Provide the [X, Y] coordinate of the cell's center where the given text is located.  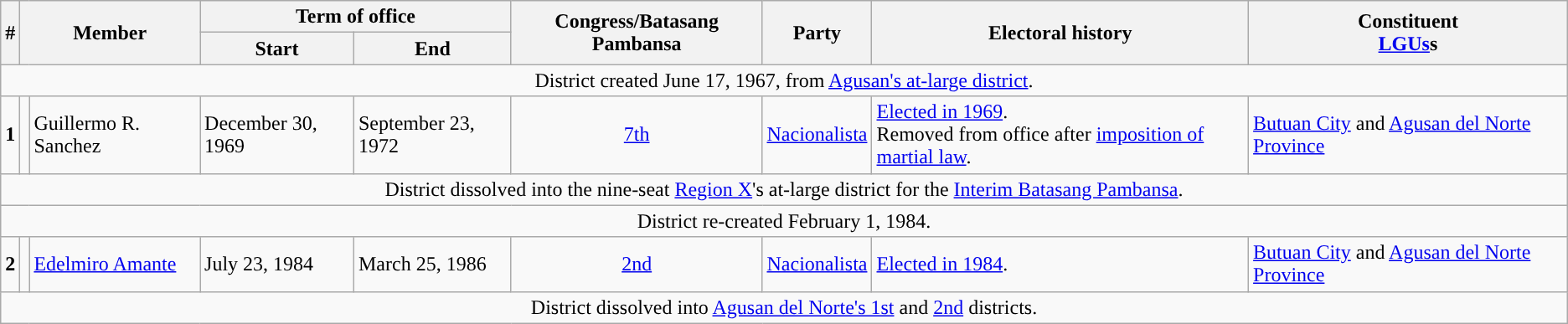
# [10, 33]
Edelmiro Amante [115, 265]
End [432, 49]
District created June 17, 1967, from Agusan's at-large district. [784, 80]
District re-created February 1, 1984. [784, 221]
Party [818, 33]
1 [10, 135]
2 [10, 265]
ConstituentLGUss [1409, 33]
July 23, 1984 [277, 265]
March 25, 1986 [432, 265]
Electoral history [1060, 33]
September 23, 1972 [432, 135]
Elected in 1969.Removed from office after imposition of martial law. [1060, 135]
Congress/Batasang Pambansa [637, 33]
December 30, 1969 [277, 135]
District dissolved into Agusan del Norte's 1st and 2nd districts. [784, 307]
Guillermo R. Sanchez [115, 135]
Start [277, 49]
Term of office [356, 17]
2nd [637, 265]
Elected in 1984. [1060, 265]
District dissolved into the nine-seat Region X's at-large district for the Interim Batasang Pambansa. [784, 189]
Member [111, 33]
7th [637, 135]
